Locate the cell with the specified text and output its [X, Y] center coordinate. 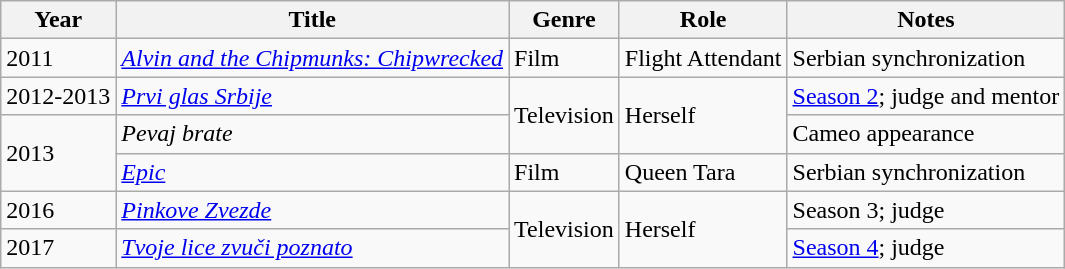
Season 2; judge and mentor [926, 96]
Notes [926, 20]
Prvi glas Srbije [312, 96]
Role [703, 20]
Cameo appearance [926, 134]
2017 [58, 248]
Alvin and the Chipmunks: Chipwrecked [312, 58]
Queen Tara [703, 172]
Season 3; judge [926, 210]
2012-2013 [58, 96]
Pevaj brate [312, 134]
Year [58, 20]
Season 4; judge [926, 248]
2013 [58, 153]
Tvoje lice zvuči poznato [312, 248]
2011 [58, 58]
Epic [312, 172]
Genre [564, 20]
Flight Attendant [703, 58]
Pinkove Zvezde [312, 210]
Title [312, 20]
2016 [58, 210]
